Locate the cell with the specified text and output its [x, y] center coordinate. 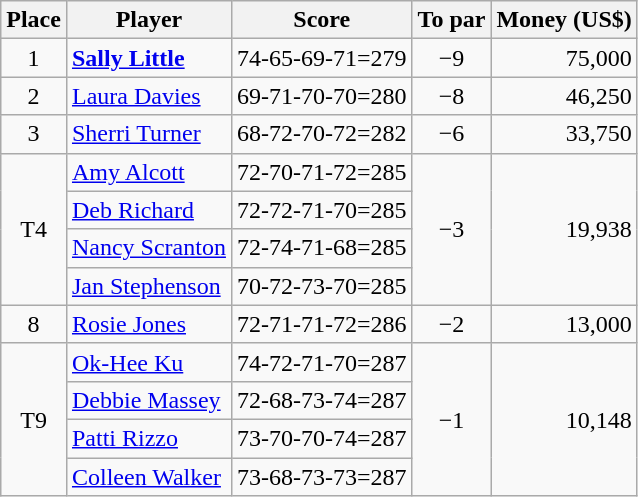
69-71-70-70=280 [322, 96]
Ok-Hee Ku [148, 362]
−2 [452, 324]
−3 [452, 229]
33,750 [564, 134]
75,000 [564, 58]
Player [148, 20]
−6 [452, 134]
Amy Alcott [148, 172]
Deb Richard [148, 210]
74-65-69-71=279 [322, 58]
Laura Davies [148, 96]
Nancy Scranton [148, 248]
Jan Stephenson [148, 286]
72-71-71-72=286 [322, 324]
Patti Rizzo [148, 438]
Score [322, 20]
−1 [452, 419]
8 [34, 324]
Sherri Turner [148, 134]
19,938 [564, 229]
72-68-73-74=287 [322, 400]
73-70-70-74=287 [322, 438]
Sally Little [148, 58]
10,148 [564, 419]
T4 [34, 229]
Debbie Massey [148, 400]
Place [34, 20]
1 [34, 58]
T9 [34, 419]
2 [34, 96]
74-72-71-70=287 [322, 362]
72-70-71-72=285 [322, 172]
Colleen Walker [148, 477]
72-74-71-68=285 [322, 248]
−9 [452, 58]
To par [452, 20]
46,250 [564, 96]
Money (US$) [564, 20]
72-72-71-70=285 [322, 210]
73-68-73-73=287 [322, 477]
3 [34, 134]
13,000 [564, 324]
−8 [452, 96]
Rosie Jones [148, 324]
70-72-73-70=285 [322, 286]
68-72-70-72=282 [322, 134]
